Detect which cell encompasses the target text, then output its [X, Y] center coordinate. 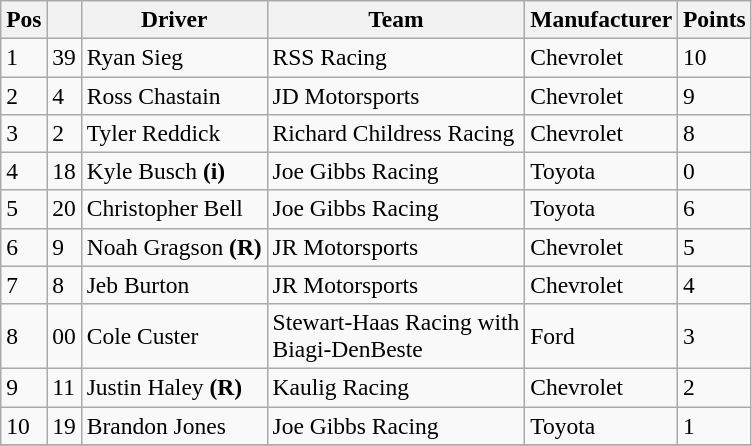
Kyle Busch (i) [174, 171]
Tyler Reddick [174, 133]
19 [64, 425]
Noah Gragson (R) [174, 247]
Stewart-Haas Racing withBiagi-DenBeste [396, 336]
Ross Chastain [174, 95]
20 [64, 209]
Ryan Sieg [174, 57]
Christopher Bell [174, 209]
11 [64, 387]
Manufacturer [602, 19]
Justin Haley (R) [174, 387]
Richard Childress Racing [396, 133]
Jeb Burton [174, 285]
Ford [602, 336]
7 [24, 285]
Cole Custer [174, 336]
Driver [174, 19]
Kaulig Racing [396, 387]
18 [64, 171]
Team [396, 19]
39 [64, 57]
Brandon Jones [174, 425]
00 [64, 336]
RSS Racing [396, 57]
0 [715, 171]
JD Motorsports [396, 95]
Points [715, 19]
Pos [24, 19]
